Return the [X, Y] coordinate for the center point of the cell that contains the specified text.  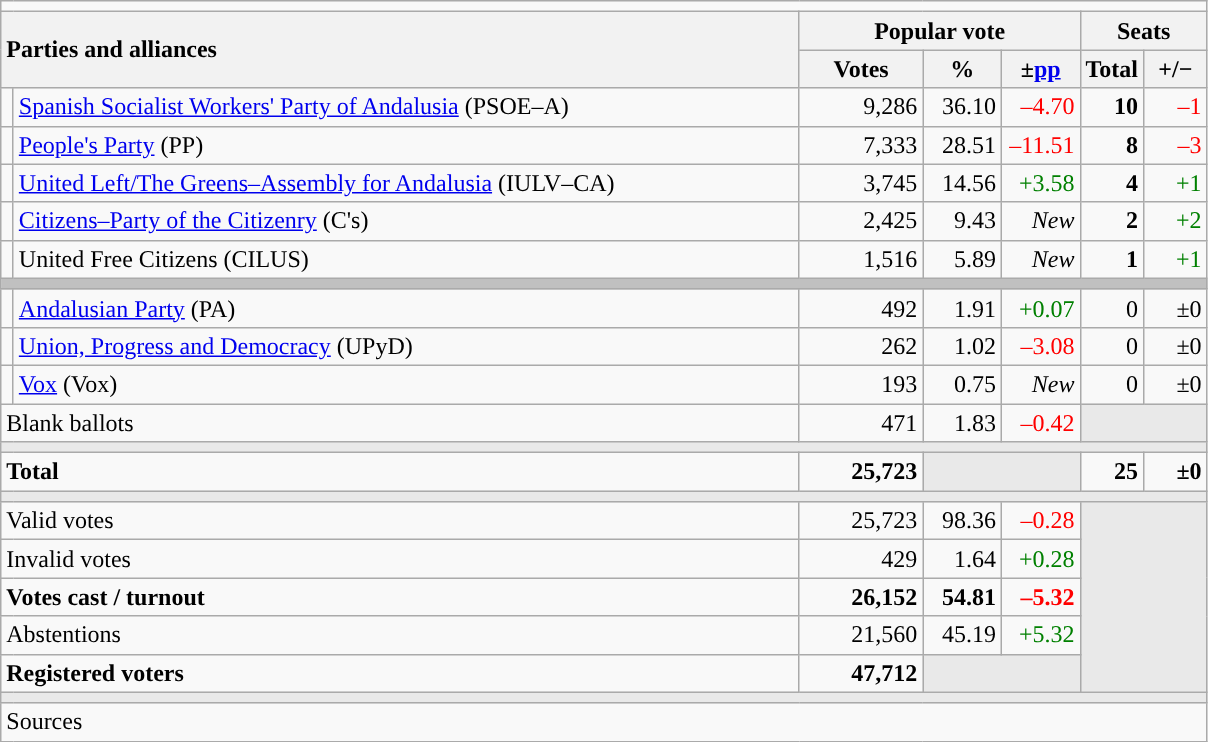
98.36 [962, 521]
Votes [861, 69]
Popular vote [940, 31]
People's Party (PP) [406, 145]
% [962, 69]
5.89 [962, 259]
0.75 [962, 384]
9.43 [962, 221]
Votes cast / turnout [400, 597]
Seats [1144, 31]
+5.32 [1040, 635]
8 [1112, 145]
United Left/The Greens–Assembly for Andalusia (IULV–CA) [406, 183]
–3.08 [1040, 346]
26,152 [861, 597]
36.10 [962, 107]
54.81 [962, 597]
+2 [1176, 221]
+/− [1176, 69]
–11.51 [1040, 145]
2 [1112, 221]
47,712 [861, 673]
–0.42 [1040, 423]
Registered voters [400, 673]
7,333 [861, 145]
1.02 [962, 346]
193 [861, 384]
Citizens–Party of the Citizenry (C's) [406, 221]
28.51 [962, 145]
9,286 [861, 107]
Invalid votes [400, 559]
–5.32 [1040, 597]
Spanish Socialist Workers' Party of Andalusia (PSOE–A) [406, 107]
471 [861, 423]
–1 [1176, 107]
1,516 [861, 259]
+3.58 [1040, 183]
Parties and alliances [400, 50]
Valid votes [400, 521]
2,425 [861, 221]
Union, Progress and Democracy (UPyD) [406, 346]
1.64 [962, 559]
Blank ballots [400, 423]
+0.28 [1040, 559]
Andalusian Party (PA) [406, 308]
21,560 [861, 635]
1 [1112, 259]
–4.70 [1040, 107]
United Free Citizens (CILUS) [406, 259]
492 [861, 308]
45.19 [962, 635]
14.56 [962, 183]
3,745 [861, 183]
4 [1112, 183]
±pp [1040, 69]
429 [861, 559]
–0.28 [1040, 521]
262 [861, 346]
+0.07 [1040, 308]
–3 [1176, 145]
Abstentions [400, 635]
1.91 [962, 308]
10 [1112, 107]
25 [1112, 472]
Vox (Vox) [406, 384]
Sources [604, 722]
1.83 [962, 423]
